Return [X, Y] of the center of cell containing provided text 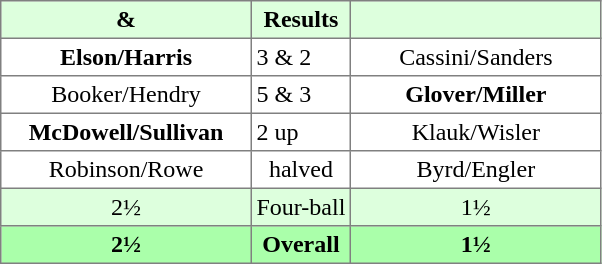
Elson/Harris [126, 57]
Overall [300, 245]
Cassini/Sanders [476, 57]
Glover/Miller [476, 95]
Results [300, 20]
McDowell/Sullivan [126, 132]
Four-ball [300, 207]
& [126, 20]
3 & 2 [300, 57]
2 up [300, 132]
halved [300, 170]
Klauk/Wisler [476, 132]
5 & 3 [300, 95]
Robinson/Rowe [126, 170]
Byrd/Engler [476, 170]
Booker/Hendry [126, 95]
